Output the (x, y) coordinate of the center of the cell containing the given text.  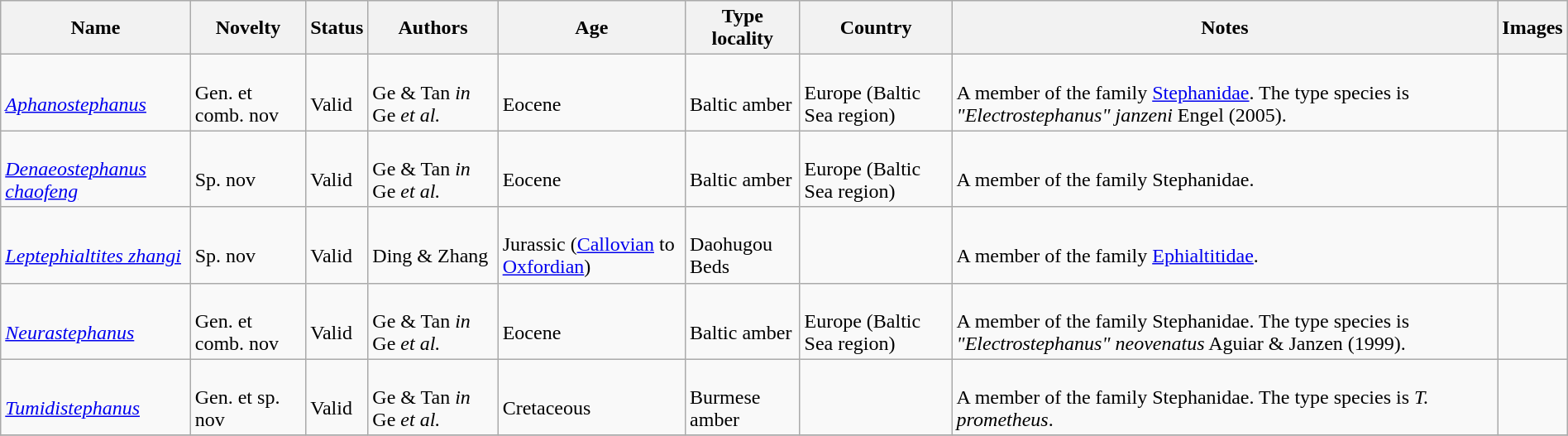
Age (591, 28)
Novelty (248, 28)
Type locality (743, 28)
A member of the family Ephialtitidae. (1225, 245)
Name (96, 28)
Denaeostephanus chaofeng (96, 169)
Tumidistephanus (96, 397)
Daohugou Beds (743, 245)
Leptephialtites zhangi (96, 245)
A member of the family Stephanidae. (1225, 169)
Neurastephanus (96, 321)
Jurassic (Callovian to Oxfordian) (591, 245)
Aphanostephanus (96, 93)
Images (1532, 28)
Authors (433, 28)
A member of the family Stephanidae. The type species is "Electrostephanus" janzeni Engel (2005). (1225, 93)
Status (337, 28)
Cretaceous (591, 397)
A member of the family Stephanidae. The type species is T. prometheus. (1225, 397)
A member of the family Stephanidae. The type species is "Electrostephanus" neovenatus Aguiar & Janzen (1999). (1225, 321)
Gen. et sp. nov (248, 397)
Ding & Zhang (433, 245)
Burmese amber (743, 397)
Country (876, 28)
Notes (1225, 28)
